Provide the (x, y) coordinate of the cell's center where the given text is located.  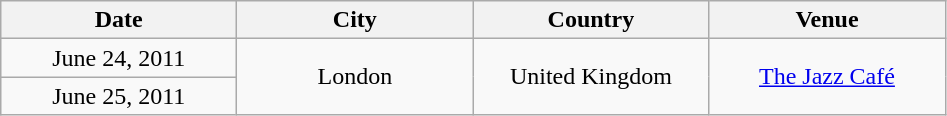
City (355, 20)
Country (591, 20)
June 25, 2011 (119, 96)
Venue (827, 20)
United Kingdom (591, 77)
Date (119, 20)
June 24, 2011 (119, 58)
London (355, 77)
The Jazz Café (827, 77)
